Detect which cell encompasses the target text, then output its [X, Y] center coordinate. 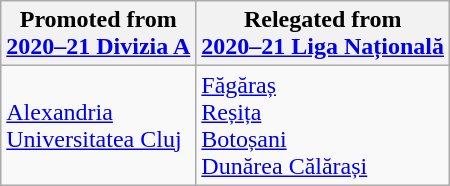
Relegated from2020–21 Liga Națională [323, 34]
Promoted from2020–21 Divizia A [98, 34]
FăgărașReșițaBotoșaniDunărea Călărași [323, 126]
AlexandriaUniversitatea Cluj [98, 126]
